From the cell containing the given text, extract its center point as (x, y) coordinate. 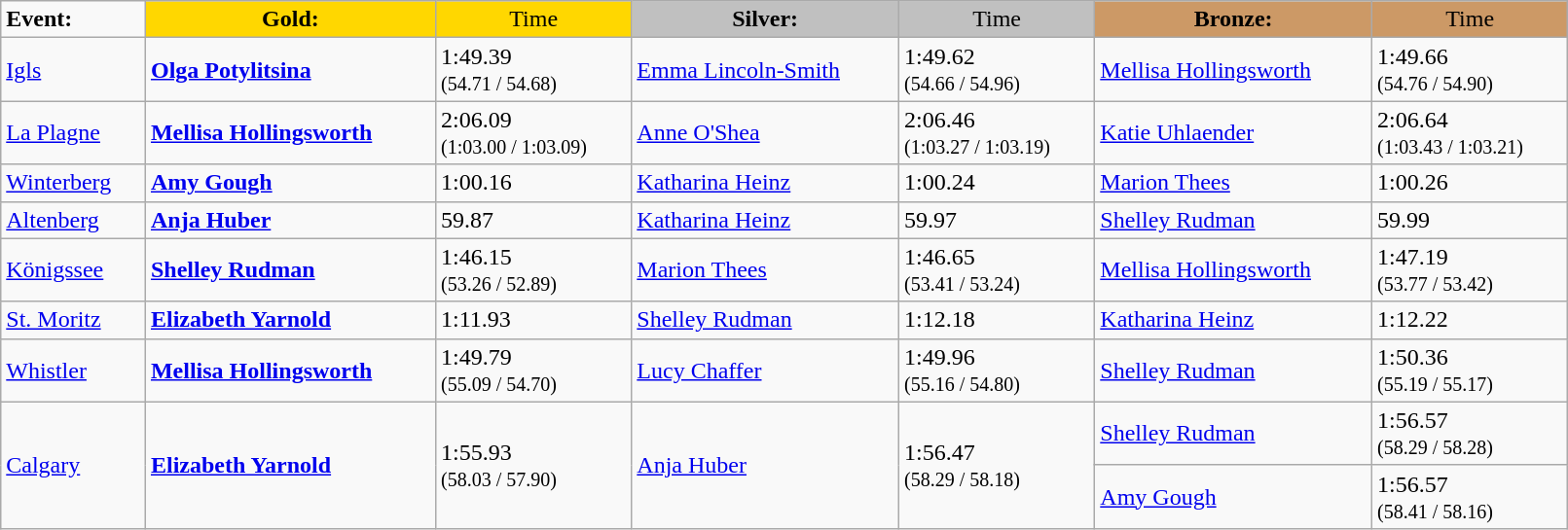
1:49.62 (54.66 / 54.96) (997, 70)
Whistler (74, 370)
1:55.93 (58.03 / 57.90) (533, 465)
Winterberg (74, 183)
Igls (74, 70)
Silver: (765, 19)
1:49.39 (54.71 / 54.68) (533, 70)
1:11.93 (533, 320)
1:12.18 (997, 320)
59.99 (1470, 220)
Anne O'Shea (765, 132)
1:49.96 (55.16 / 54.80) (997, 370)
59.87 (533, 220)
2:06.46 (1:03.27 / 1:03.19) (997, 132)
2:06.09 (1:03.00 / 1:03.09) (533, 132)
1:50.36 (55.19 / 55.17) (1470, 370)
1:49.66 (54.76 / 54.90) (1470, 70)
1:56.57 (58.41 / 58.16) (1470, 496)
1:56.47 (58.29 / 58.18) (997, 465)
1:00.26 (1470, 183)
Königssee (74, 270)
1:46.65 (53.41 / 53.24) (997, 270)
1:00.24 (997, 183)
Calgary (74, 465)
Olga Potylitsina (290, 70)
1:46.15 (53.26 / 52.89) (533, 270)
Emma Lincoln-Smith (765, 70)
1:12.22 (1470, 320)
Gold: (290, 19)
1:47.19 (53.77 / 53.42) (1470, 270)
Bronze: (1234, 19)
La Plagne (74, 132)
Altenberg (74, 220)
St. Moritz (74, 320)
59.97 (997, 220)
Lucy Chaffer (765, 370)
2:06.64 (1:03.43 / 1:03.21) (1470, 132)
1:49.79 (55.09 / 54.70) (533, 370)
Event: (74, 19)
Katie Uhlaender (1234, 132)
1:56.57 (58.29 / 58.28) (1470, 434)
1:00.16 (533, 183)
